Output the [X, Y] coordinate of the center of the cell containing the given text.  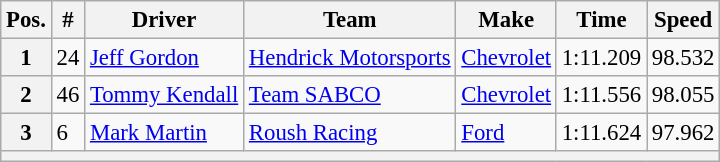
Roush Racing [350, 133]
1 [26, 58]
Time [601, 20]
Make [506, 20]
Hendrick Motorsports [350, 58]
Tommy Kendall [164, 95]
1:11.209 [601, 58]
Team [350, 20]
6 [68, 133]
Driver [164, 20]
98.532 [684, 58]
24 [68, 58]
Pos. [26, 20]
Jeff Gordon [164, 58]
Speed [684, 20]
1:11.556 [601, 95]
3 [26, 133]
Mark Martin [164, 133]
97.962 [684, 133]
Team SABCO [350, 95]
Ford [506, 133]
98.055 [684, 95]
1:11.624 [601, 133]
46 [68, 95]
2 [26, 95]
# [68, 20]
